For the text-containing cell, return its midpoint in (X, Y) coordinate format. 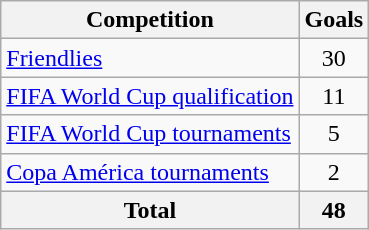
FIFA World Cup qualification (150, 96)
48 (334, 210)
Total (150, 210)
FIFA World Cup tournaments (150, 134)
Competition (150, 20)
30 (334, 58)
5 (334, 134)
Goals (334, 20)
Copa América tournaments (150, 172)
Friendlies (150, 58)
2 (334, 172)
11 (334, 96)
